Extract the [x, y] coordinate from the center of the cell holding the provided text.  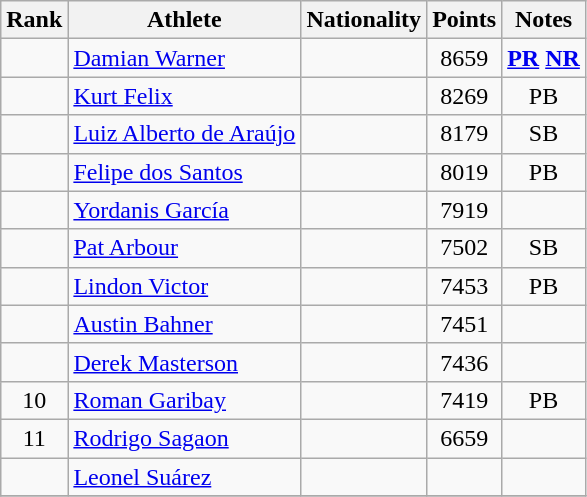
8269 [464, 96]
Pat Arbour [184, 248]
6659 [464, 438]
Luiz Alberto de Araújo [184, 134]
Damian Warner [184, 58]
7502 [464, 248]
Notes [544, 20]
7436 [464, 362]
Yordanis García [184, 210]
7453 [464, 286]
10 [34, 400]
7919 [464, 210]
8659 [464, 58]
Roman Garibay [184, 400]
Austin Bahner [184, 324]
Felipe dos Santos [184, 172]
Kurt Felix [184, 96]
Derek Masterson [184, 362]
Points [464, 20]
7451 [464, 324]
7419 [464, 400]
Rodrigo Sagaon [184, 438]
8019 [464, 172]
Lindon Victor [184, 286]
11 [34, 438]
Rank [34, 20]
Athlete [184, 20]
8179 [464, 134]
Nationality [364, 20]
PR NR [544, 58]
Leonel Suárez [184, 477]
